Extract the [X, Y] coordinate from the center of the cell holding the provided text.  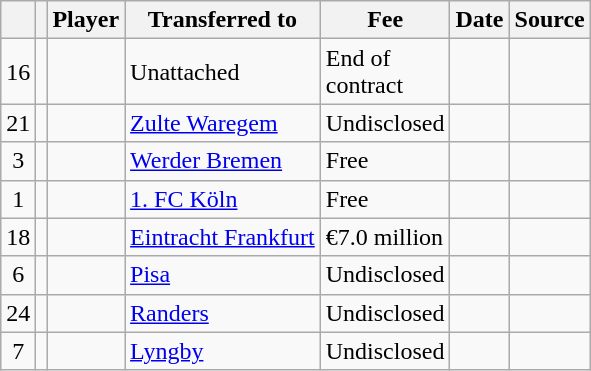
€7.0 million [385, 237]
Transferred to [223, 20]
Date [480, 20]
Pisa [223, 275]
1. FC Köln [223, 199]
24 [18, 313]
16 [18, 72]
Source [550, 20]
7 [18, 351]
Werder Bremen [223, 161]
End of contract [385, 72]
Eintracht Frankfurt [223, 237]
21 [18, 123]
18 [18, 237]
Unattached [223, 72]
Fee [385, 20]
Zulte Waregem [223, 123]
Lyngby [223, 351]
3 [18, 161]
Randers [223, 313]
6 [18, 275]
1 [18, 199]
Player [86, 20]
